Return the (x, y) coordinate for the center point of the cell that contains the specified text.  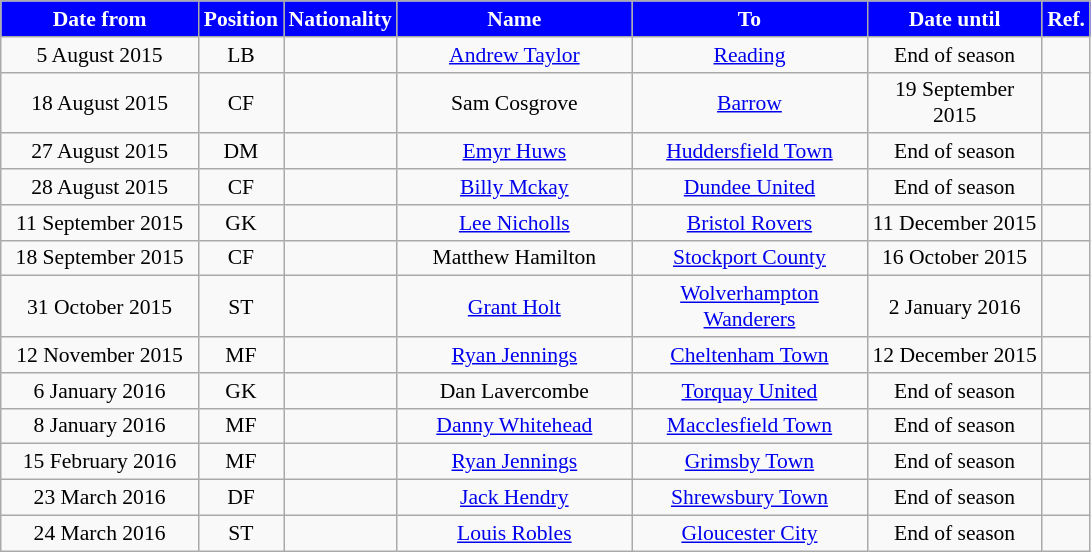
18 September 2015 (100, 258)
LB (240, 55)
11 September 2015 (100, 223)
6 January 2016 (100, 391)
Ref. (1066, 19)
Wolverhampton Wanderers (750, 306)
Stockport County (750, 258)
Name (514, 19)
Torquay United (750, 391)
Emyr Huws (514, 152)
Nationality (340, 19)
31 October 2015 (100, 306)
Grimsby Town (750, 462)
11 December 2015 (954, 223)
5 August 2015 (100, 55)
Lee Nicholls (514, 223)
2 January 2016 (954, 306)
Huddersfield Town (750, 152)
To (750, 19)
Andrew Taylor (514, 55)
19 September 2015 (954, 102)
Louis Robles (514, 533)
Cheltenham Town (750, 355)
DF (240, 498)
Matthew Hamilton (514, 258)
Macclesfield Town (750, 426)
12 December 2015 (954, 355)
Dundee United (750, 187)
Shrewsbury Town (750, 498)
24 March 2016 (100, 533)
15 February 2016 (100, 462)
Jack Hendry (514, 498)
27 August 2015 (100, 152)
Gloucester City (750, 533)
DM (240, 152)
28 August 2015 (100, 187)
Sam Cosgrove (514, 102)
Date until (954, 19)
Position (240, 19)
23 March 2016 (100, 498)
Reading (750, 55)
Barrow (750, 102)
Date from (100, 19)
Dan Lavercombe (514, 391)
18 August 2015 (100, 102)
Billy Mckay (514, 187)
Grant Holt (514, 306)
Danny Whitehead (514, 426)
16 October 2015 (954, 258)
8 January 2016 (100, 426)
Bristol Rovers (750, 223)
12 November 2015 (100, 355)
